Return the (x, y) coordinate for the center point of the cell that contains the specified text.  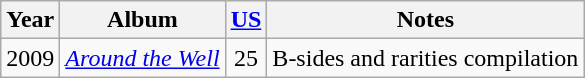
US (246, 20)
25 (246, 58)
Around the Well (142, 58)
Notes (426, 20)
Album (142, 20)
Year (30, 20)
2009 (30, 58)
B-sides and rarities compilation (426, 58)
